Determine the [x, y] coordinate at the center of the cell enclosing the given text.  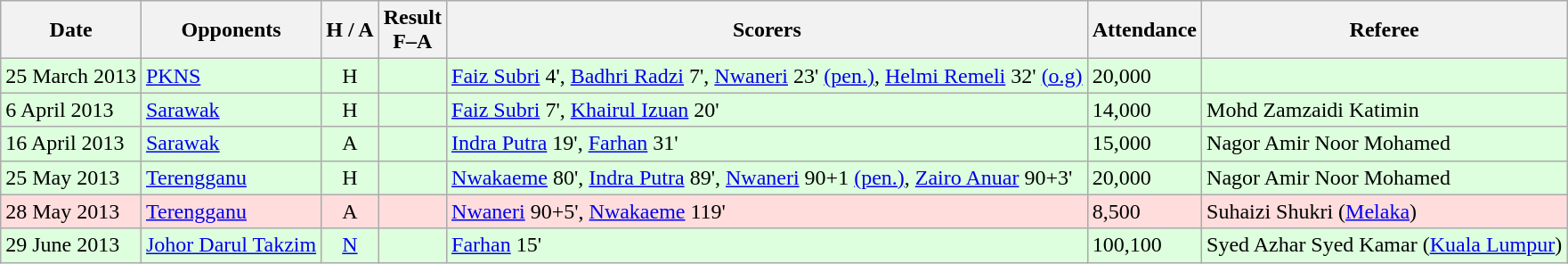
Faiz Subri 7', Khairul Izuan 20' [768, 110]
25 May 2013 [71, 177]
28 May 2013 [71, 211]
6 April 2013 [71, 110]
H / A [350, 30]
ResultF–A [412, 30]
Date [71, 30]
Farhan 15' [768, 245]
16 April 2013 [71, 144]
Nwaneri 90+5', Nwakaeme 119' [768, 211]
Scorers [768, 30]
15,000 [1144, 144]
Faiz Subri 4', Badhri Radzi 7', Nwaneri 23' (pen.), Helmi Remeli 32' (o.g) [768, 76]
25 March 2013 [71, 76]
8,500 [1144, 211]
Syed Azhar Syed Kamar (Kuala Lumpur) [1385, 245]
29 June 2013 [71, 245]
N [350, 245]
PKNS [231, 76]
Suhaizi Shukri (Melaka) [1385, 211]
14,000 [1144, 110]
Nwakaeme 80', Indra Putra 89', Nwaneri 90+1 (pen.), Zairo Anuar 90+3' [768, 177]
Referee [1385, 30]
100,100 [1144, 245]
Indra Putra 19', Farhan 31' [768, 144]
Mohd Zamzaidi Katimin [1385, 110]
Attendance [1144, 30]
Opponents [231, 30]
Johor Darul Takzim [231, 245]
